Return the [X, Y] coordinate for the center point of the cell that contains the specified text.  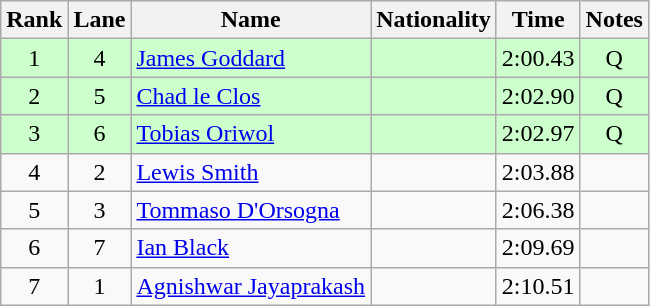
2:10.51 [538, 286]
Chad le Clos [251, 96]
2:00.43 [538, 58]
Ian Black [251, 248]
2:02.97 [538, 134]
Lewis Smith [251, 172]
2:03.88 [538, 172]
2:09.69 [538, 248]
Rank [34, 20]
Tommaso D'Orsogna [251, 210]
2:02.90 [538, 96]
James Goddard [251, 58]
2:06.38 [538, 210]
Agnishwar Jayaprakash [251, 286]
Name [251, 20]
Tobias Oriwol [251, 134]
Lane [100, 20]
Nationality [434, 20]
Time [538, 20]
Notes [614, 20]
